Scan for the cell matching the given text and deliver its [x, y] coordinate at center. 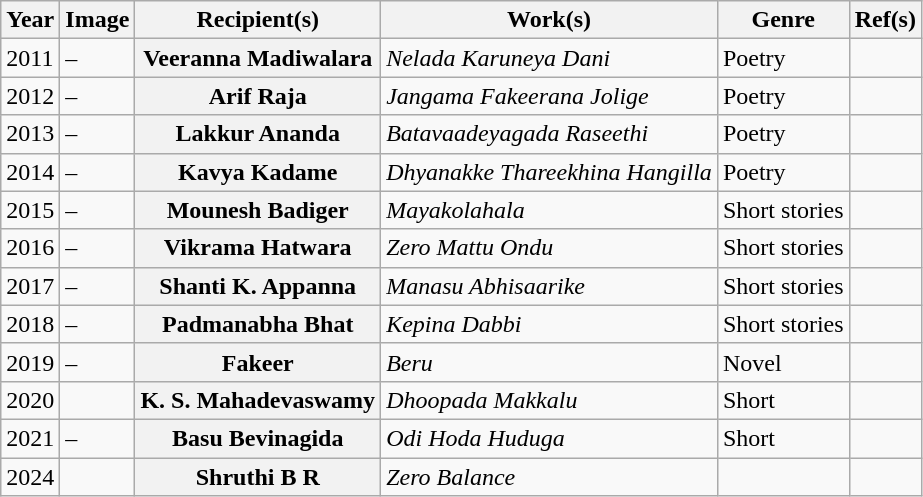
Nelada Karuneya Dani [550, 58]
Mounesh Badiger [258, 210]
Shruthi B R [258, 477]
Basu Bevinagida [258, 438]
Dhyanakke Thareekhina Hangilla [550, 172]
Mayakolahala [550, 210]
2021 [30, 438]
Zero Mattu Ondu [550, 248]
2024 [30, 477]
2014 [30, 172]
Vikrama Hatwara [258, 248]
Beru [550, 362]
Manasu Abhisaarike [550, 286]
Novel [783, 362]
Genre [783, 20]
2016 [30, 248]
Image [98, 20]
Arif Raja [258, 96]
2012 [30, 96]
Recipient(s) [258, 20]
Ref(s) [885, 20]
K. S. Mahadevaswamy [258, 400]
2020 [30, 400]
2019 [30, 362]
Dhoopada Makkalu [550, 400]
Jangama Fakeerana Jolige [550, 96]
2015 [30, 210]
Padmanabha Bhat [258, 324]
2011 [30, 58]
Zero Balance [550, 477]
Batavaadeyagada Raseethi [550, 134]
Year [30, 20]
Kepina Dabbi [550, 324]
Work(s) [550, 20]
2017 [30, 286]
Shanti K. Appanna [258, 286]
2018 [30, 324]
Kavya Kadame [258, 172]
Odi Hoda Huduga [550, 438]
2013 [30, 134]
Veeranna Madiwalara [258, 58]
Fakeer [258, 362]
Lakkur Ananda [258, 134]
